Return (x, y) of the center of cell containing provided text 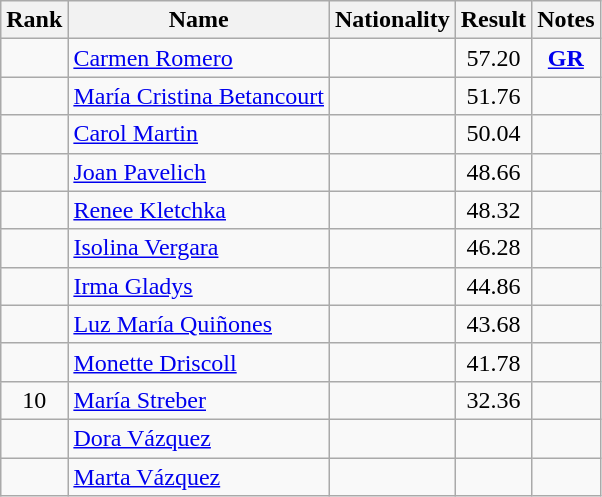
Result (493, 20)
48.66 (493, 172)
50.04 (493, 134)
Carol Martin (199, 134)
María Cristina Betancourt (199, 96)
Irma Gladys (199, 286)
Joan Pavelich (199, 172)
Notes (566, 20)
Nationality (393, 20)
Luz María Quiñones (199, 324)
Renee Kletchka (199, 210)
Rank (34, 20)
57.20 (493, 58)
41.78 (493, 362)
Dora Vázquez (199, 438)
Name (199, 20)
María Streber (199, 400)
Marta Vázquez (199, 477)
48.32 (493, 210)
GR (566, 58)
10 (34, 400)
32.36 (493, 400)
46.28 (493, 248)
Monette Driscoll (199, 362)
44.86 (493, 286)
Isolina Vergara (199, 248)
43.68 (493, 324)
Carmen Romero (199, 58)
51.76 (493, 96)
